Extract the [x, y] coordinate from the center of the cell holding the provided text.  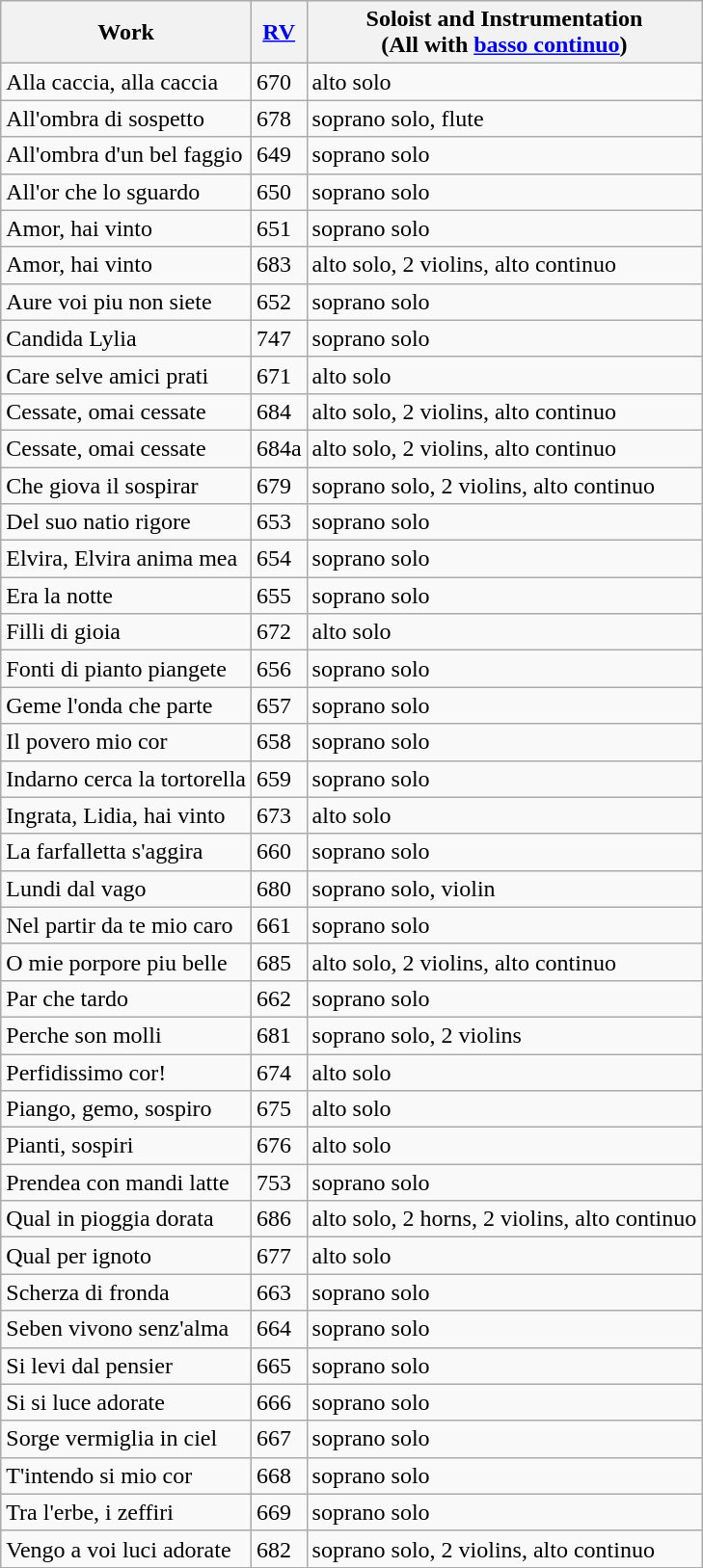
All'or che lo sguardo [126, 192]
Sorge vermiglia in ciel [126, 1439]
650 [279, 192]
Che giova il sospirar [126, 485]
684a [279, 448]
Soloist and Instrumentation(All with basso continuo) [504, 33]
Candida Lylia [126, 338]
671 [279, 375]
668 [279, 1475]
681 [279, 1035]
T'intendo si mio cor [126, 1475]
Elvira, Elvira anima mea [126, 559]
Care selve amici prati [126, 375]
O mie porpore piu belle [126, 962]
Par che tardo [126, 998]
La farfalletta s'aggira [126, 852]
Il povero mio cor [126, 742]
Qual per ignoto [126, 1256]
Work [126, 33]
656 [279, 669]
684 [279, 412]
soprano solo, flute [504, 119]
680 [279, 889]
Del suo natio rigore [126, 522]
674 [279, 1073]
676 [279, 1146]
Era la notte [126, 596]
667 [279, 1439]
747 [279, 338]
Aure voi piu non siete [126, 302]
665 [279, 1366]
Nel partir da te mio caro [126, 925]
666 [279, 1402]
alto solo, 2 horns, 2 violins, alto continuo [504, 1219]
Si si luce adorate [126, 1402]
651 [279, 228]
654 [279, 559]
Seben vivono senz'alma [126, 1329]
753 [279, 1183]
677 [279, 1256]
soprano solo, violin [504, 889]
All'ombra d'un bel faggio [126, 155]
672 [279, 632]
664 [279, 1329]
Tra l'erbe, i zeffiri [126, 1512]
All'ombra di sospetto [126, 119]
661 [279, 925]
670 [279, 82]
660 [279, 852]
Prendea con mandi latte [126, 1183]
Alla caccia, alla caccia [126, 82]
Indarno cerca la tortorella [126, 779]
Piango, gemo, sospiro [126, 1109]
Vengo a voi luci adorate [126, 1549]
682 [279, 1549]
649 [279, 155]
658 [279, 742]
Pianti, sospiri [126, 1146]
soprano solo, 2 violins [504, 1035]
679 [279, 485]
653 [279, 522]
657 [279, 705]
652 [279, 302]
Perfidissimo cor! [126, 1073]
Scherza di fronda [126, 1292]
Si levi dal pensier [126, 1366]
659 [279, 779]
662 [279, 998]
673 [279, 815]
685 [279, 962]
RV [279, 33]
Qual in pioggia dorata [126, 1219]
683 [279, 265]
Perche son molli [126, 1035]
669 [279, 1512]
675 [279, 1109]
Filli di gioia [126, 632]
686 [279, 1219]
Lundi dal vago [126, 889]
Geme l'onda che parte [126, 705]
663 [279, 1292]
Fonti di pianto piangete [126, 669]
655 [279, 596]
678 [279, 119]
Ingrata, Lidia, hai vinto [126, 815]
